Return (x, y) of the center of cell containing provided text 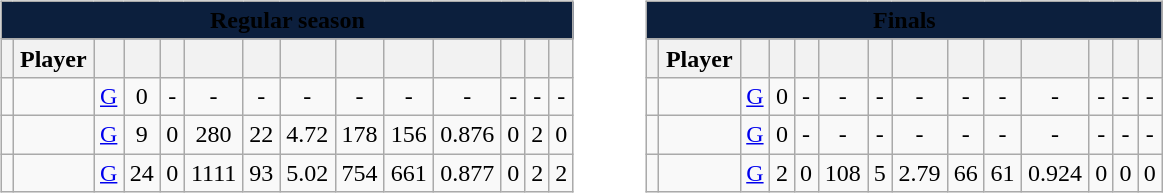
754 (360, 173)
280 (214, 134)
5 (880, 173)
5.02 (308, 173)
Regular season (287, 20)
108 (842, 173)
61 (1002, 173)
0.876 (467, 134)
9 (142, 134)
4.72 (308, 134)
178 (360, 134)
156 (408, 134)
2.79 (920, 173)
24 (142, 173)
661 (408, 173)
66 (966, 173)
93 (262, 173)
0.877 (467, 173)
22 (262, 134)
Finals (904, 20)
1111 (214, 173)
0.924 (1055, 173)
